Identify which cell holds the provided text, then report its [X, Y] central coordinate. 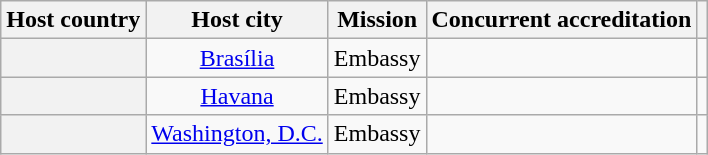
Brasília [237, 58]
Concurrent accreditation [562, 20]
Host city [237, 20]
Washington, D.C. [237, 134]
Havana [237, 96]
Mission [377, 20]
Host country [74, 20]
